Provide the (x, y) coordinate of the cell's center where the given text is located.  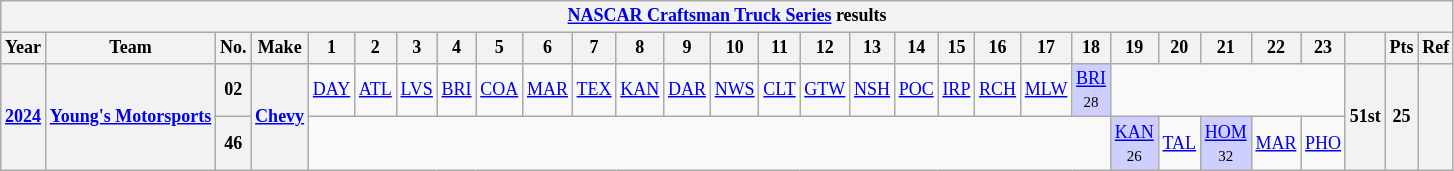
2 (375, 48)
Make (280, 48)
22 (1276, 48)
8 (640, 48)
TAL (1179, 144)
POC (916, 90)
LVS (416, 90)
KAN26 (1134, 144)
NSH (872, 90)
3 (416, 48)
KAN (640, 90)
NASCAR Craftsman Truck Series results (728, 16)
NWS (734, 90)
RCH (998, 90)
MLW (1046, 90)
15 (956, 48)
DAR (688, 90)
16 (998, 48)
46 (234, 144)
23 (1324, 48)
Team (130, 48)
25 (1402, 116)
No. (234, 48)
IRP (956, 90)
7 (594, 48)
GTW (825, 90)
Ref (1436, 48)
CLT (780, 90)
Year (24, 48)
BRI28 (1092, 90)
18 (1092, 48)
ATL (375, 90)
1 (331, 48)
Pts (1402, 48)
PHO (1324, 144)
10 (734, 48)
12 (825, 48)
13 (872, 48)
11 (780, 48)
HOM32 (1226, 144)
14 (916, 48)
9 (688, 48)
02 (234, 90)
2024 (24, 116)
51st (1365, 116)
20 (1179, 48)
17 (1046, 48)
6 (548, 48)
TEX (594, 90)
Young's Motorsports (130, 116)
Chevy (280, 116)
BRI (456, 90)
COA (500, 90)
5 (500, 48)
19 (1134, 48)
DAY (331, 90)
4 (456, 48)
21 (1226, 48)
